Capture the cell that displays the provided text and extract its [X, Y] central coordinate. 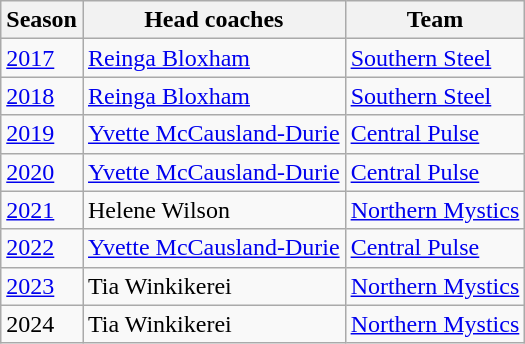
2019 [42, 134]
Head coaches [214, 20]
2022 [42, 248]
2023 [42, 286]
2021 [42, 210]
2020 [42, 172]
2024 [42, 324]
2017 [42, 58]
Team [435, 20]
Season [42, 20]
Helene Wilson [214, 210]
2018 [42, 96]
